Determine the (x, y) coordinate at the center of the cell enclosing the given text.  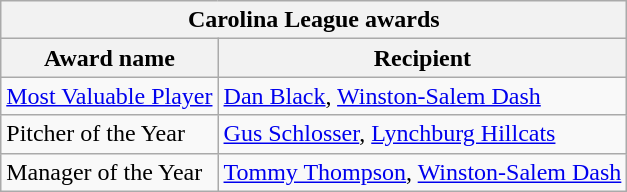
Most Valuable Player (110, 96)
Recipient (422, 58)
Pitcher of the Year (110, 134)
Tommy Thompson, Winston-Salem Dash (422, 172)
Award name (110, 58)
Carolina League awards (314, 20)
Dan Black, Winston-Salem Dash (422, 96)
Gus Schlosser, Lynchburg Hillcats (422, 134)
Manager of the Year (110, 172)
